Provide the (x, y) coordinate of the cell's center where the given text is located.  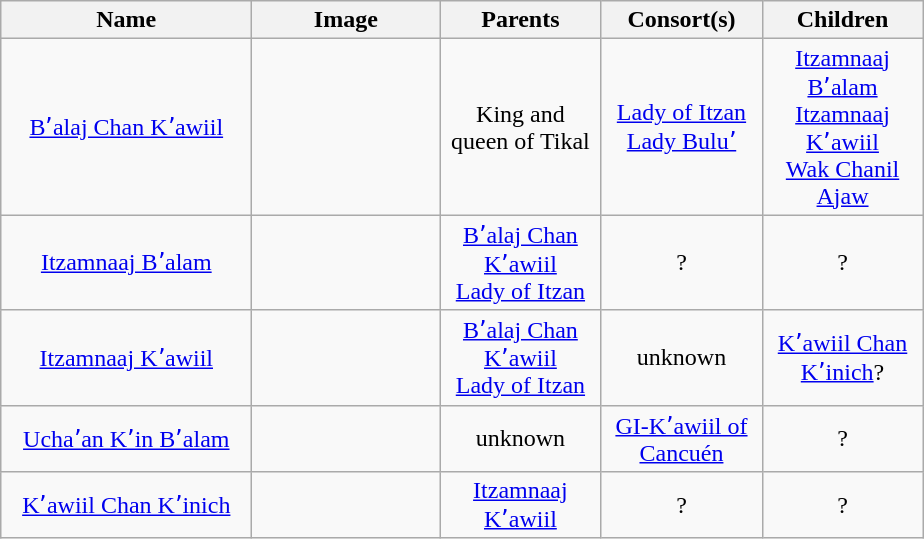
Itzamnaaj BʼalamItzamnaaj KʼawiilWak Chanil Ajaw (842, 127)
Name (126, 20)
Image (346, 20)
King and queen of Tikal (520, 127)
Children (842, 20)
Parents (520, 20)
Kʼawiil Chan Kʼinich (126, 506)
Consort(s) (682, 20)
Bʼalaj Chan Kʼawiil (126, 127)
Lady of ItzanLady Buluʼ (682, 127)
Itzamnaaj Bʼalam (126, 262)
Uchaʼan Kʼin Bʼalam (126, 438)
GI-Kʼawiil of Cancuén (682, 438)
Kʼawiil Chan Kʼinich? (842, 358)
